Search for the cell housing the specified text and yield its [x, y] center coordinate. 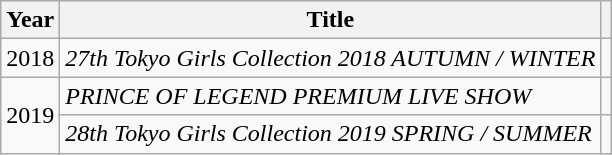
PRINCE OF LEGEND PREMIUM LIVE SHOW [330, 96]
2019 [30, 115]
28th Tokyo Girls Collection 2019 SPRING / SUMMER [330, 134]
Year [30, 20]
27th Tokyo Girls Collection 2018 AUTUMN / WINTER [330, 58]
2018 [30, 58]
Title [330, 20]
